Scan for the cell matching the given text and deliver its (x, y) coordinate at center. 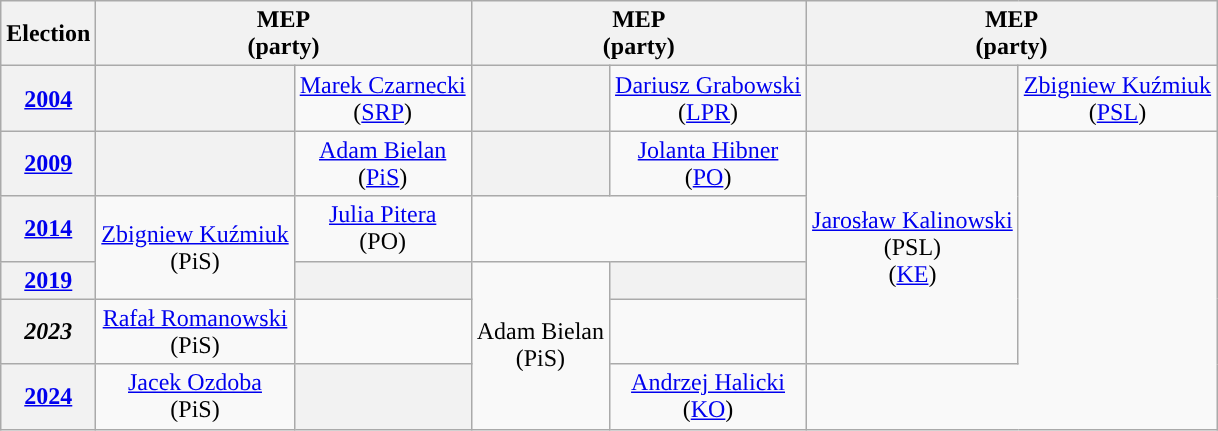
2023 (48, 332)
Jacek Ozdoba(PiS) (195, 396)
Election (48, 34)
Rafał Romanowski(PiS) (195, 332)
Zbigniew Kuźmiuk(PiS) (195, 248)
Julia Pitera(PO) (382, 228)
Jolanta Hibner(PO) (708, 164)
2009 (48, 164)
Zbigniew Kuźmiuk(PSL) (1117, 98)
Dariusz Grabowski(LPR) (708, 98)
2024 (48, 396)
2019 (48, 280)
Jarosław Kalinowski(PSL)(KE) (913, 248)
2014 (48, 228)
Andrzej Halicki(KO) (708, 396)
2004 (48, 98)
Marek Czarnecki(SRP) (382, 98)
